For the text-containing cell, return its midpoint in [X, Y] coordinate format. 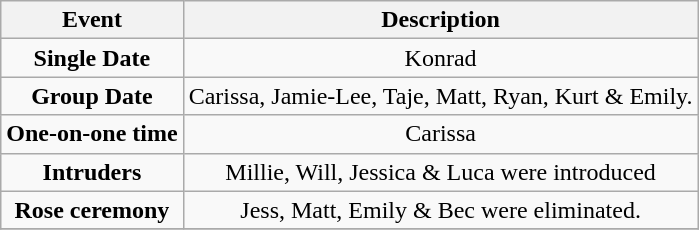
Konrad [440, 58]
Event [92, 20]
Carissa [440, 134]
Intruders [92, 172]
Jess, Matt, Emily & Bec were eliminated. [440, 210]
Single Date [92, 58]
Millie, Will, Jessica & Luca were introduced [440, 172]
One-on-one time [92, 134]
Carissa, Jamie-Lee, Taje, Matt, Ryan, Kurt & Emily. [440, 96]
Rose ceremony [92, 210]
Description [440, 20]
Group Date [92, 96]
